Provide the (X, Y) coordinate of the cell's center where the given text is located.  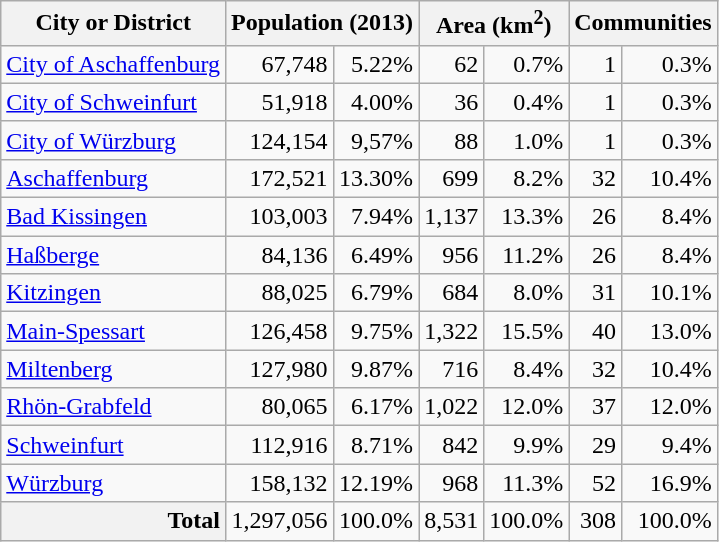
0.4% (526, 102)
8.2% (526, 178)
1,322 (452, 331)
8.0% (526, 293)
1.0% (526, 140)
13.30% (376, 178)
127,980 (280, 369)
15.5% (526, 331)
11.3% (526, 483)
842 (452, 445)
Main-Spessart (114, 331)
9.75% (376, 331)
7.94% (376, 217)
Bad Kissingen (114, 217)
City of Schweinfurt (114, 102)
112,916 (280, 445)
88 (452, 140)
City of Aschaffenburg (114, 64)
5.22% (376, 64)
88,025 (280, 293)
6.79% (376, 293)
699 (452, 178)
52 (596, 483)
31 (596, 293)
0.7% (526, 64)
62 (452, 64)
308 (596, 521)
Rhön-Grabfeld (114, 407)
84,136 (280, 255)
67,748 (280, 64)
6.49% (376, 255)
Population (2013) (322, 24)
126,458 (280, 331)
4.00% (376, 102)
80,065 (280, 407)
968 (452, 483)
956 (452, 255)
Total (114, 521)
158,132 (280, 483)
9,57% (376, 140)
172,521 (280, 178)
1,137 (452, 217)
13.0% (670, 331)
13.3% (526, 217)
Aschaffenburg (114, 178)
103,003 (280, 217)
684 (452, 293)
51,918 (280, 102)
37 (596, 407)
9.9% (526, 445)
8,531 (452, 521)
Haßberge (114, 255)
40 (596, 331)
9.4% (670, 445)
11.2% (526, 255)
36 (452, 102)
Würzburg (114, 483)
1,022 (452, 407)
124,154 (280, 140)
Area (km2) (494, 24)
16.9% (670, 483)
1,297,056 (280, 521)
10.1% (670, 293)
29 (596, 445)
6.17% (376, 407)
8.71% (376, 445)
Miltenberg (114, 369)
Communities (643, 24)
Kitzingen (114, 293)
9.87% (376, 369)
12.19% (376, 483)
716 (452, 369)
Schweinfurt (114, 445)
City of Würzburg (114, 140)
City or District (114, 24)
